Provide the (X, Y) coordinate of the cell's center where the given text is located.  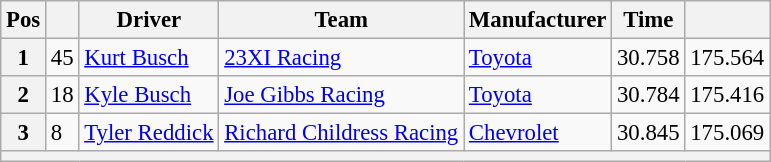
2 (24, 95)
8 (62, 133)
175.564 (728, 58)
Driver (149, 20)
30.758 (648, 58)
Joe Gibbs Racing (342, 95)
45 (62, 58)
18 (62, 95)
Tyler Reddick (149, 133)
Kurt Busch (149, 58)
Pos (24, 20)
23XI Racing (342, 58)
30.784 (648, 95)
Richard Childress Racing (342, 133)
1 (24, 58)
Manufacturer (538, 20)
Team (342, 20)
Time (648, 20)
175.069 (728, 133)
175.416 (728, 95)
Kyle Busch (149, 95)
30.845 (648, 133)
3 (24, 133)
Chevrolet (538, 133)
